Identify which cell holds the provided text, then report its [x, y] central coordinate. 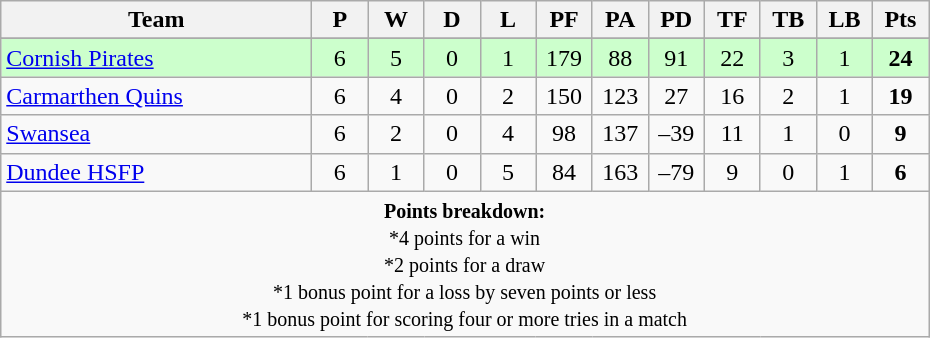
123 [620, 96]
19 [900, 96]
TF [732, 20]
L [508, 20]
PD [676, 20]
–39 [676, 134]
11 [732, 134]
Dundee HSFP [156, 172]
Cornish Pirates [156, 58]
150 [564, 96]
98 [564, 134]
22 [732, 58]
3 [788, 58]
Pts [900, 20]
16 [732, 96]
Swansea [156, 134]
P [340, 20]
179 [564, 58]
24 [900, 58]
84 [564, 172]
27 [676, 96]
91 [676, 58]
Carmarthen Quins [156, 96]
LB [844, 20]
Team [156, 20]
163 [620, 172]
137 [620, 134]
TB [788, 20]
PA [620, 20]
W [396, 20]
D [452, 20]
88 [620, 58]
PF [564, 20]
–79 [676, 172]
